Identify which cell holds the provided text, then report its [x, y] central coordinate. 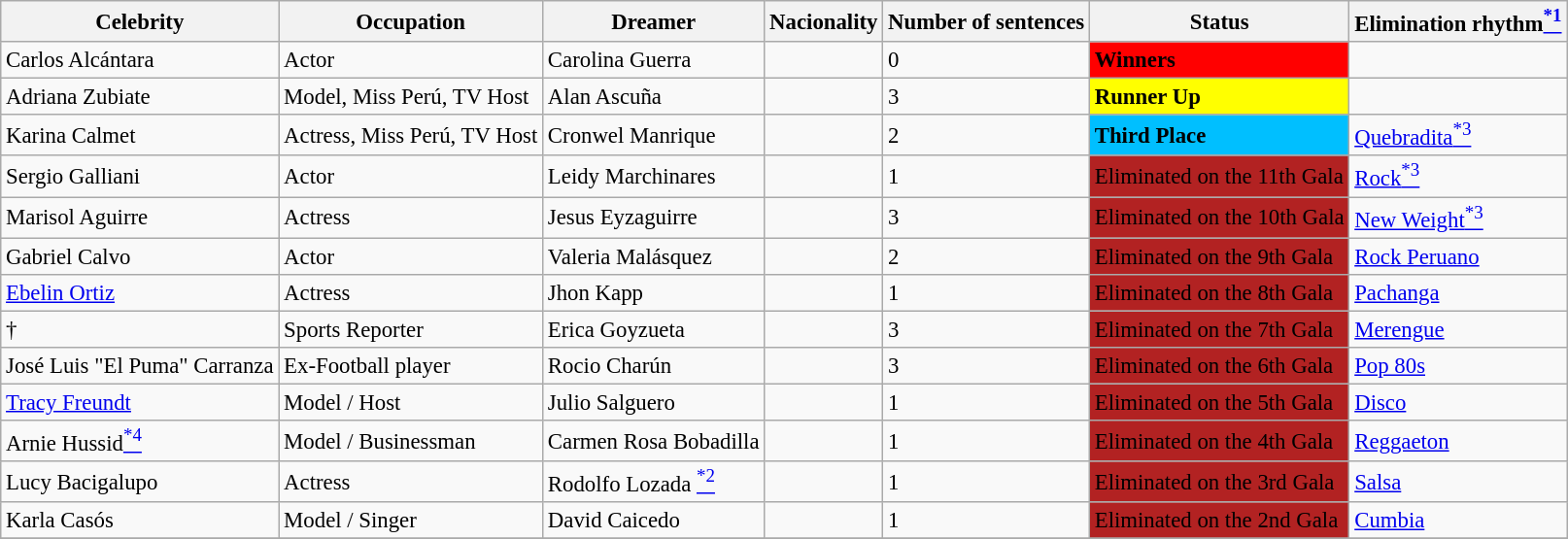
Occupation [411, 21]
Marisol Aguirre [140, 218]
Pop 80s [1458, 366]
Jesus Eyzaguirre [654, 218]
Leidy Marchinares [654, 176]
Dreamer [654, 21]
Eliminated on the 6th Gala [1218, 366]
Model / Host [411, 402]
Winners [1218, 60]
Model / Businessman [411, 441]
Gabriel Calvo [140, 256]
Actress, Miss Perú, TV Host [411, 135]
Tracy Freundt [140, 402]
0 [987, 60]
Sergio Galliani [140, 176]
Rodolfo Lozada *2 [654, 482]
Karla Casós [140, 521]
Arnie Hussid*4 [140, 441]
Jhon Kapp [654, 292]
Reggaeton [1458, 441]
Ebelin Ortiz [140, 292]
Quebradita*3 [1458, 135]
Eliminated on the 9th Gala [1218, 256]
Valeria Malásquez [654, 256]
Salsa [1458, 482]
Rock*3 [1458, 176]
Rocio Charún [654, 366]
Nacionality [824, 21]
Ex-Football player [411, 366]
Erica Goyzueta [654, 329]
Runner Up [1218, 97]
Carlos Alcántara [140, 60]
Lucy Bacigalupo [140, 482]
Cumbia [1458, 521]
Eliminated on the 3rd Gala [1218, 482]
Rock Peruano [1458, 256]
Julio Salguero [654, 402]
David Caicedo [654, 521]
Celebrity [140, 21]
Model, Miss Perú, TV Host [411, 97]
Eliminated on the 10th Gala [1218, 218]
† [140, 329]
Status [1218, 21]
Cronwel Manrique [654, 135]
Model / Singer [411, 521]
Merengue [1458, 329]
Carolina Guerra [654, 60]
Eliminated on the 11th Gala [1218, 176]
Alan Ascuña [654, 97]
Number of sentences [987, 21]
Carmen Rosa Bobadilla [654, 441]
Adriana Zubiate [140, 97]
Eliminated on the 5th Gala [1218, 402]
Pachanga [1458, 292]
Eliminated on the 4th Gala [1218, 441]
José Luis "El Puma" Carranza [140, 366]
Sports Reporter [411, 329]
Third Place [1218, 135]
New Weight*3 [1458, 218]
Eliminated on the 7th Gala [1218, 329]
Karina Calmet [140, 135]
Eliminated on the 8th Gala [1218, 292]
Elimination rhythm*1 [1458, 21]
Disco [1458, 402]
Eliminated on the 2nd Gala [1218, 521]
